From the cell containing the given text, extract its center point as (X, Y) coordinate. 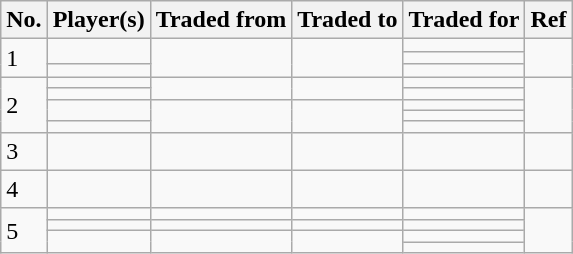
4 (24, 189)
Ref (548, 20)
Traded from (220, 20)
Traded for (464, 20)
Player(s) (98, 20)
5 (24, 230)
1 (24, 58)
No. (24, 20)
2 (24, 104)
3 (24, 151)
Traded to (348, 20)
